Detect which cell encompasses the target text, then output its (X, Y) center coordinate. 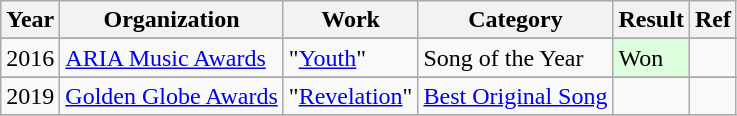
Ref (712, 20)
Won (651, 58)
Category (516, 20)
ARIA Music Awards (172, 58)
Result (651, 20)
"Youth" (350, 58)
Golden Globe Awards (172, 96)
Work (350, 20)
"Revelation" (350, 96)
Song of the Year (516, 58)
Best Original Song (516, 96)
Year (30, 20)
2016 (30, 58)
Organization (172, 20)
2019 (30, 96)
